Determine the [x, y] coordinate at the center of the cell enclosing the given text.  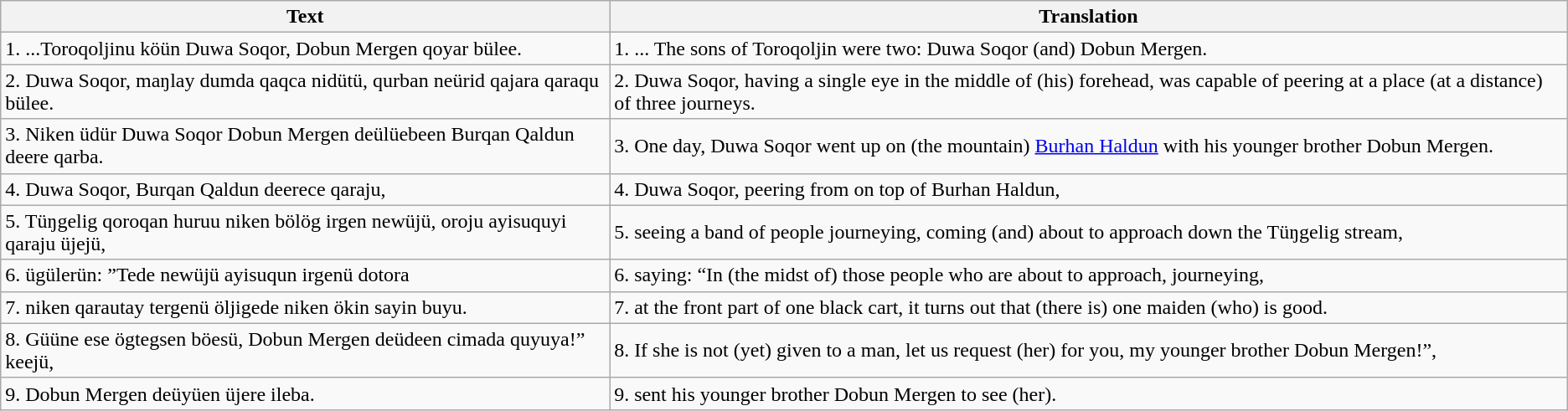
6. ügülerün: ”Tede newüjü ayisuqun irgenü dotora [305, 275]
5. seeing a band of people journeying, coming (and) about to approach down the Tüŋgelig stream, [1089, 233]
4. Duwa Soqor, peering from on top of Burhan Haldun, [1089, 189]
9. sent his younger brother Dobun Mergen to see (her). [1089, 393]
7. niken qarautay tergenü öljigede niken ökin sayin buyu. [305, 307]
Text [305, 17]
1. ...Toroqoljinu köün Duwa Soqor, Dobun Mergen qoyar bülee. [305, 49]
5. Tüŋgelig qoroqan huruu niken bölög irgen newüjü, oroju ayisuquyi qaraju üjejü, [305, 233]
Translation [1089, 17]
2. Duwa Soqor, having a single eye in the middle of (his) forehead, was capable of peering at a place (at a distance) of three journeys. [1089, 92]
7. at the front part of one black cart, it turns out that (there is) one maiden (who) is good. [1089, 307]
3. One day, Duwa Soqor went up on (the mountain) Burhan Haldun with his younger brother Dobun Mergen. [1089, 146]
9. Dobun Mergen deüyüen üjere ileba. [305, 393]
6. saying: “In (the midst of) those people who are about to approach, journeying, [1089, 275]
3. Niken üdür Duwa Soqor Dobun Mergen deülüebeen Burqan Qaldun deere qarba. [305, 146]
8. If she is not (yet) given to a man, let us request (her) for you, my younger brother Dobun Mergen!”, [1089, 350]
2. Duwa Soqor, maŋlay dumda qaqca nidütü, qurban neürid qajara qaraqu bülee. [305, 92]
1. ... The sons of Toroqoljin were two: Duwa Soqor (and) Dobun Mergen. [1089, 49]
8. Güüne ese ögtegsen böesü, Dobun Mergen deüdeen cimada quyuya!” keejü, [305, 350]
4. Duwa Soqor, Burqan Qaldun deerece qaraju, [305, 189]
